Provide the (x, y) coordinate of the cell's center where the given text is located.  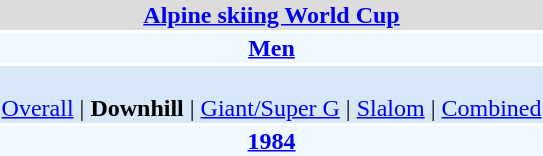
1984 (272, 141)
Alpine skiing World Cup (272, 15)
Men (272, 48)
Overall | Downhill | Giant/Super G | Slalom | Combined (272, 94)
